Extract the [x, y] coordinate from the center of the cell holding the provided text.  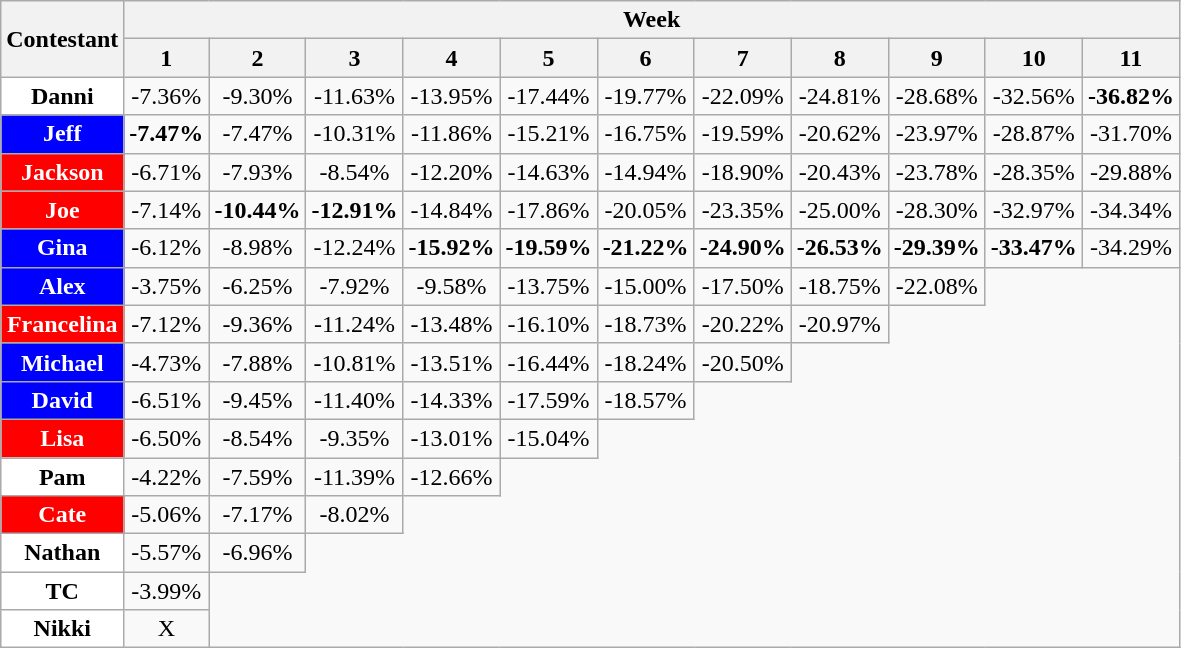
10 [1034, 58]
-17.86% [548, 210]
-18.90% [742, 172]
-11.86% [452, 134]
Contestant [62, 39]
-24.81% [840, 96]
-7.93% [258, 172]
-6.25% [258, 286]
-3.99% [166, 591]
-20.43% [840, 172]
-6.71% [166, 172]
-32.56% [1034, 96]
-18.24% [646, 362]
-22.09% [742, 96]
-29.39% [936, 248]
-4.22% [166, 477]
-8.98% [258, 248]
-13.01% [452, 438]
-32.97% [1034, 210]
4 [452, 58]
-13.75% [548, 286]
-23.97% [936, 134]
-16.10% [548, 324]
-18.57% [646, 400]
-22.08% [936, 286]
-17.44% [548, 96]
-13.95% [452, 96]
-12.91% [354, 210]
-20.62% [840, 134]
-6.50% [166, 438]
-4.73% [166, 362]
-25.00% [840, 210]
Danni [62, 96]
-9.30% [258, 96]
-11.40% [354, 400]
-15.04% [548, 438]
-24.90% [742, 248]
-6.12% [166, 248]
-20.05% [646, 210]
3 [354, 58]
-12.20% [452, 172]
-28.35% [1034, 172]
-10.44% [258, 210]
Michael [62, 362]
-15.21% [548, 134]
-11.39% [354, 477]
-17.59% [548, 400]
Francelina [62, 324]
-15.92% [452, 248]
-9.45% [258, 400]
-17.50% [742, 286]
-6.96% [258, 553]
Alex [62, 286]
-20.22% [742, 324]
-34.29% [1130, 248]
-21.22% [646, 248]
8 [840, 58]
-23.35% [742, 210]
Jackson [62, 172]
-9.58% [452, 286]
-7.88% [258, 362]
-6.51% [166, 400]
-14.84% [452, 210]
-14.94% [646, 172]
7 [742, 58]
-23.78% [936, 172]
-20.50% [742, 362]
-14.33% [452, 400]
-34.34% [1130, 210]
-7.59% [258, 477]
-13.51% [452, 362]
-29.88% [1130, 172]
-16.44% [548, 362]
1 [166, 58]
-8.02% [354, 515]
Lisa [62, 438]
David [62, 400]
-28.68% [936, 96]
-11.63% [354, 96]
-7.36% [166, 96]
2 [258, 58]
-13.48% [452, 324]
-14.63% [548, 172]
-19.77% [646, 96]
-28.87% [1034, 134]
-7.14% [166, 210]
-3.75% [166, 286]
Nathan [62, 553]
TC [62, 591]
-33.47% [1034, 248]
-5.57% [166, 553]
-26.53% [840, 248]
-11.24% [354, 324]
-9.35% [354, 438]
6 [646, 58]
-7.17% [258, 515]
-10.81% [354, 362]
-7.92% [354, 286]
Week [652, 20]
Pam [62, 477]
-12.24% [354, 248]
-5.06% [166, 515]
-36.82% [1130, 96]
Cate [62, 515]
5 [548, 58]
-12.66% [452, 477]
Jeff [62, 134]
-31.70% [1130, 134]
-20.97% [840, 324]
-16.75% [646, 134]
-9.36% [258, 324]
X [166, 629]
Nikki [62, 629]
-7.12% [166, 324]
Gina [62, 248]
-28.30% [936, 210]
11 [1130, 58]
9 [936, 58]
-18.75% [840, 286]
-15.00% [646, 286]
-18.73% [646, 324]
-10.31% [354, 134]
Joe [62, 210]
